Determine the (x, y) coordinate at the center of the cell enclosing the given text.  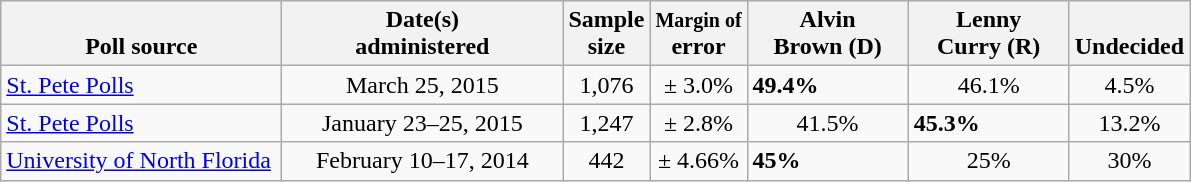
41.5% (828, 123)
4.5% (1129, 85)
LennyCurry (R) (988, 34)
March 25, 2015 (422, 85)
25% (988, 161)
± 2.8% (698, 123)
January 23–25, 2015 (422, 123)
± 4.66% (698, 161)
Margin oferror (698, 34)
45% (828, 161)
February 10–17, 2014 (422, 161)
30% (1129, 161)
AlvinBrown (D) (828, 34)
442 (606, 161)
46.1% (988, 85)
49.4% (828, 85)
Poll source (142, 34)
Date(s)administered (422, 34)
± 3.0% (698, 85)
University of North Florida (142, 161)
1,076 (606, 85)
Samplesize (606, 34)
45.3% (988, 123)
13.2% (1129, 123)
Undecided (1129, 34)
1,247 (606, 123)
